Detect which cell encompasses the target text, then output its [x, y] center coordinate. 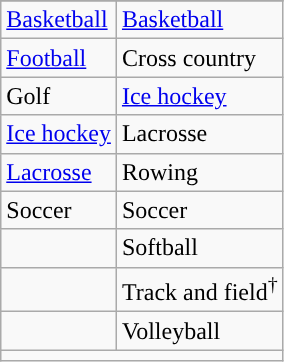
Cross country [200, 58]
Track and field† [200, 290]
Football [59, 58]
Volleyball [200, 331]
Softball [200, 248]
Rowing [200, 172]
Golf [59, 96]
